Identify which cell holds the provided text, then report its [x, y] central coordinate. 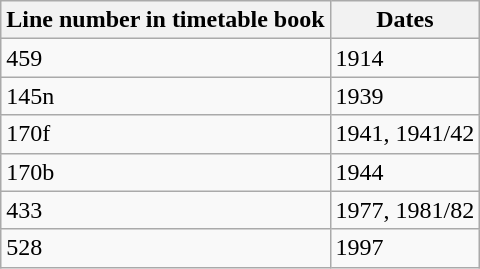
1914 [405, 58]
1977, 1981/82 [405, 210]
1941, 1941/42 [405, 134]
1944 [405, 172]
145n [166, 96]
459 [166, 58]
Line number in timetable book [166, 20]
1997 [405, 248]
170b [166, 172]
433 [166, 210]
170f [166, 134]
528 [166, 248]
Dates [405, 20]
1939 [405, 96]
